Search for the cell housing the specified text and yield its [x, y] center coordinate. 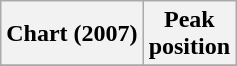
Peak position [189, 34]
Chart (2007) [72, 34]
